Return [x, y] of the center of cell containing provided text 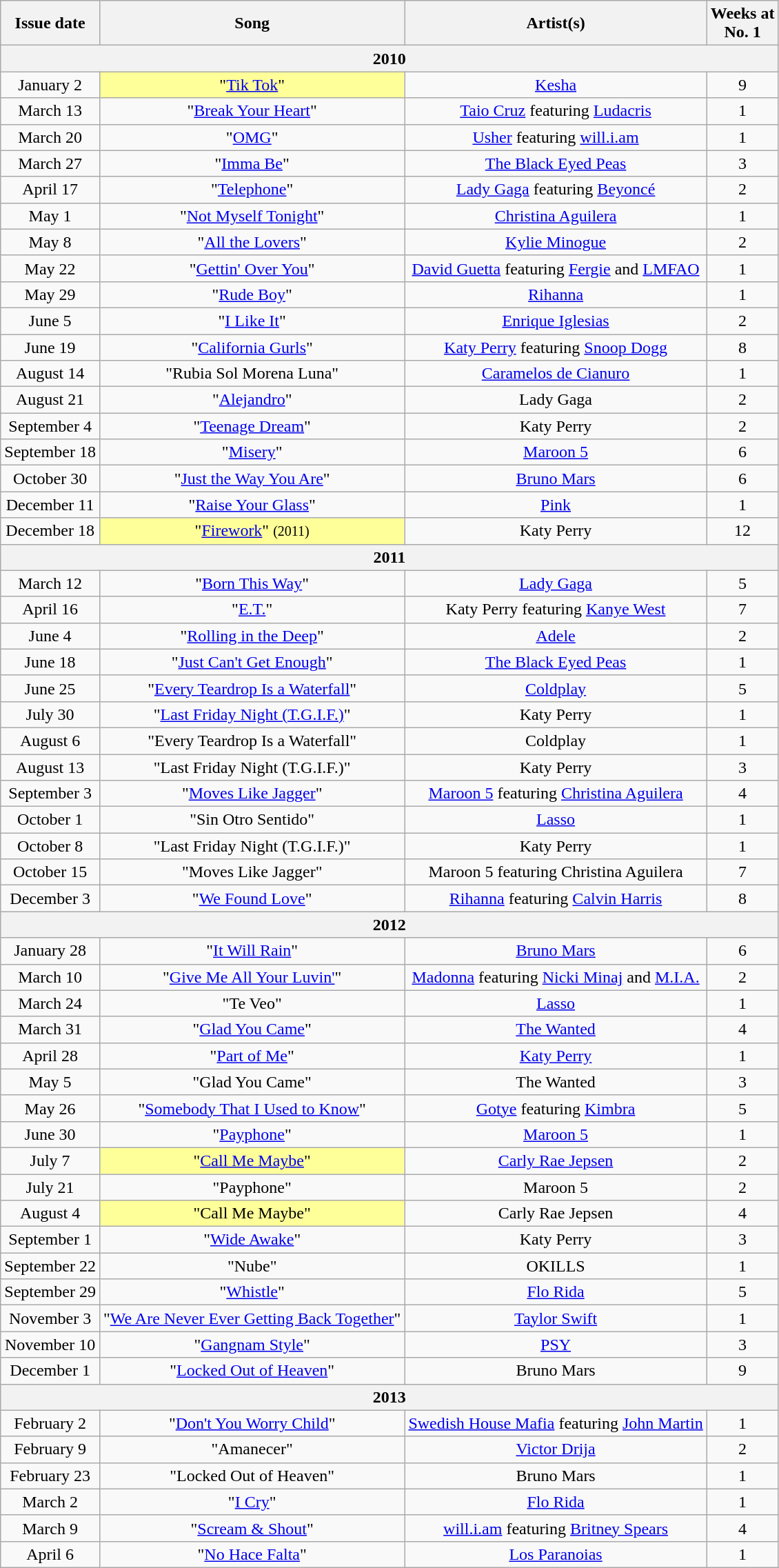
"Gangnam Style" [252, 1345]
Los Paranoias [556, 1554]
May 29 [50, 294]
July 30 [50, 714]
"Give Me All Your Luvin'" [252, 977]
"Tik Tok" [252, 85]
January 2 [50, 85]
2012 [389, 925]
June 30 [50, 1134]
October 15 [50, 872]
Victor Drija [556, 1449]
"E.T." [252, 610]
OKILLS [556, 1266]
"Don't You Worry Child" [252, 1423]
Lady Gaga featuring Beyoncé [556, 190]
"Misery" [252, 452]
will.i.am featuring Britney Spears [556, 1528]
"Whistle" [252, 1292]
"Born This Way" [252, 583]
Weeks atNo. 1 [742, 23]
May 26 [50, 1108]
Pink [556, 505]
"Break Your Heart" [252, 111]
October 1 [50, 820]
Taio Cruz featuring Ludacris [556, 111]
2010 [389, 59]
Swedish House Mafia featuring John Martin [556, 1423]
July 21 [50, 1187]
PSY [556, 1345]
November 3 [50, 1318]
March 27 [50, 163]
2011 [389, 557]
December 3 [50, 898]
May 1 [50, 216]
Christina Aguilera [556, 216]
Issue date [50, 23]
"Gettin' Over You" [252, 268]
"Imma Be" [252, 163]
"No Hace Falta" [252, 1554]
"Amanecer" [252, 1449]
December 1 [50, 1371]
Enrique Iglesias [556, 321]
May 5 [50, 1082]
December 18 [50, 531]
"Nube" [252, 1266]
September 18 [50, 452]
January 28 [50, 951]
April 17 [50, 190]
October 30 [50, 479]
Madonna featuring Nicki Minaj and M.I.A. [556, 977]
July 7 [50, 1160]
Artist(s) [556, 23]
"Wide Awake" [252, 1240]
"It Will Rain" [252, 951]
"Rude Boy" [252, 294]
Kylie Minogue [556, 242]
June 4 [50, 636]
Rihanna featuring Calvin Harris [556, 898]
Usher featuring will.i.am [556, 137]
Gotye featuring Kimbra [556, 1108]
February 2 [50, 1423]
"Rolling in the Deep" [252, 636]
August 13 [50, 767]
April 6 [50, 1554]
March 31 [50, 1029]
"We Found Love" [252, 898]
March 24 [50, 1003]
June 18 [50, 662]
August 6 [50, 741]
May 8 [50, 242]
May 22 [50, 268]
August 14 [50, 374]
"All the Lovers" [252, 242]
June 5 [50, 321]
September 4 [50, 426]
Katy Perry featuring Kanye West [556, 610]
June 25 [50, 688]
September 3 [50, 794]
April 28 [50, 1056]
"Scream & Shout" [252, 1528]
October 8 [50, 846]
September 1 [50, 1240]
April 16 [50, 610]
Rihanna [556, 294]
"Part of Me" [252, 1056]
"Teenage Dream" [252, 426]
November 10 [50, 1345]
"I Cry" [252, 1502]
September 22 [50, 1266]
June 19 [50, 347]
"California Gurls" [252, 347]
"Sin Otro Sentido" [252, 820]
Caramelos de Cianuro [556, 374]
"Firework" (2011) [252, 531]
Song [252, 23]
March 2 [50, 1502]
"Alejandro" [252, 400]
Adele [556, 636]
August 21 [50, 400]
Katy Perry featuring Snoop Dogg [556, 347]
"OMG" [252, 137]
December 11 [50, 505]
David Guetta featuring Fergie and LMFAO [556, 268]
"Not Myself Tonight" [252, 216]
2013 [389, 1397]
March 9 [50, 1528]
March 10 [50, 977]
August 4 [50, 1214]
September 29 [50, 1292]
"Raise Your Glass" [252, 505]
"Rubia Sol Morena Luna" [252, 374]
March 13 [50, 111]
March 20 [50, 137]
"We Are Never Ever Getting Back Together" [252, 1318]
12 [742, 531]
"Just Can't Get Enough" [252, 662]
"Te Veo" [252, 1003]
March 12 [50, 583]
Kesha [556, 85]
"Somebody That I Used to Know" [252, 1108]
February 9 [50, 1449]
"Just the Way You Are" [252, 479]
"I Like It" [252, 321]
Taylor Swift [556, 1318]
February 23 [50, 1476]
"Telephone" [252, 190]
